Output the [X, Y] coordinate of the center of the cell containing the given text.  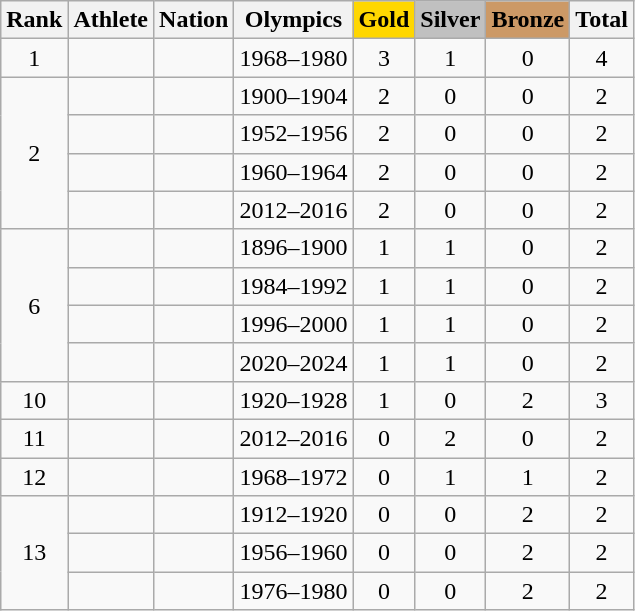
1920–1928 [294, 400]
11 [34, 438]
Athlete [111, 20]
4 [602, 58]
12 [34, 477]
1960–1964 [294, 172]
Gold [384, 20]
1984–1992 [294, 286]
1896–1900 [294, 248]
1996–2000 [294, 324]
Rank [34, 20]
13 [34, 553]
Bronze [528, 20]
1976–1980 [294, 591]
1952–1956 [294, 134]
1968–1980 [294, 58]
1900–1904 [294, 96]
Silver [450, 20]
6 [34, 305]
10 [34, 400]
1912–1920 [294, 515]
1956–1960 [294, 553]
Total [602, 20]
Olympics [294, 20]
1968–1972 [294, 477]
Nation [194, 20]
2020–2024 [294, 362]
